Capture the cell that displays the provided text and extract its (x, y) central coordinate. 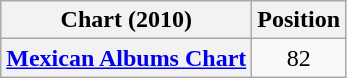
Position (299, 20)
Chart (2010) (126, 20)
82 (299, 58)
Mexican Albums Chart (126, 58)
